For the text-containing cell, return its midpoint in (x, y) coordinate format. 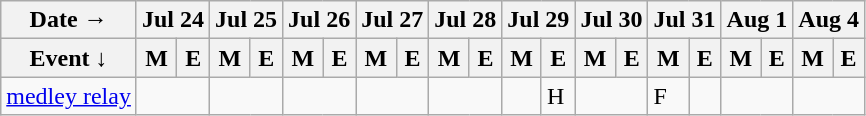
Date → (69, 20)
F (668, 96)
Jul 31 (684, 20)
Jul 28 (466, 20)
Jul 27 (392, 20)
H (558, 96)
Jul 26 (320, 20)
medley relay (69, 96)
Aug 1 (757, 20)
Aug 4 (829, 20)
Jul 30 (612, 20)
Event ↓ (69, 58)
Jul 25 (246, 20)
Jul 24 (172, 20)
Jul 29 (538, 20)
